Detect which cell encompasses the target text, then output its (x, y) center coordinate. 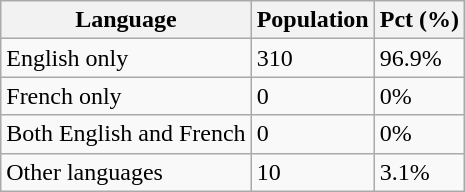
3.1% (419, 172)
Other languages (126, 172)
Both English and French (126, 134)
Pct (%) (419, 20)
10 (312, 172)
Language (126, 20)
96.9% (419, 58)
310 (312, 58)
English only (126, 58)
French only (126, 96)
Population (312, 20)
